Capture the cell that displays the provided text and extract its (X, Y) central coordinate. 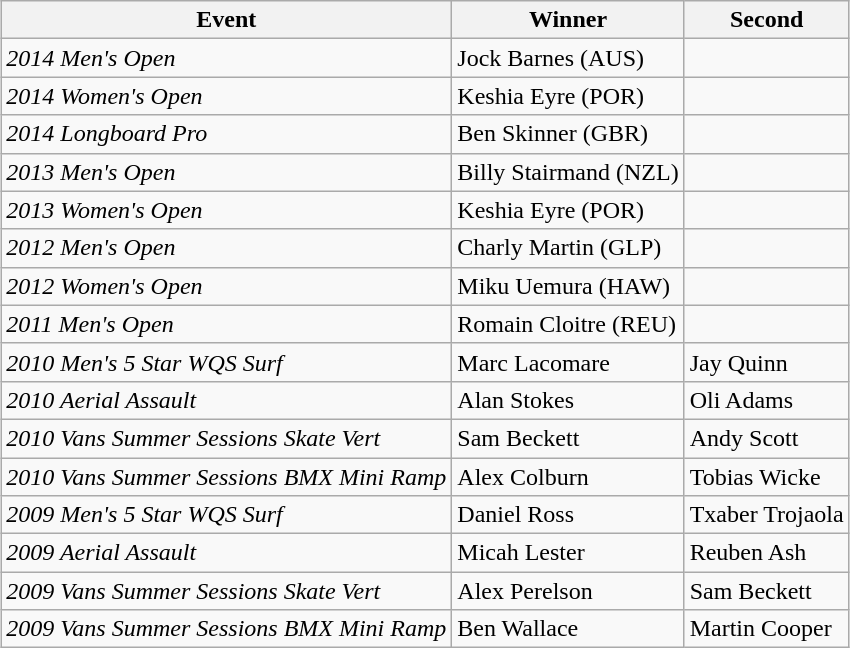
2010 Aerial Assault (226, 400)
Winner (568, 20)
Charly Martin (GLP) (568, 248)
Jock Barnes (AUS) (568, 58)
2014 Longboard Pro (226, 134)
Martin Cooper (766, 629)
Micah Lester (568, 553)
Event (226, 20)
Alan Stokes (568, 400)
2009 Men's 5 Star WQS Surf (226, 515)
2009 Vans Summer Sessions BMX Mini Ramp (226, 629)
Marc Lacomare (568, 362)
2009 Aerial Assault (226, 553)
Oli Adams (766, 400)
2012 Men's Open (226, 248)
2010 Vans Summer Sessions BMX Mini Ramp (226, 477)
Txaber Trojaola (766, 515)
Ben Skinner (GBR) (568, 134)
Ben Wallace (568, 629)
Tobias Wicke (766, 477)
Reuben Ash (766, 553)
2014 Men's Open (226, 58)
Daniel Ross (568, 515)
Alex Perelson (568, 591)
2011 Men's Open (226, 324)
2010 Men's 5 Star WQS Surf (226, 362)
2013 Women's Open (226, 210)
2010 Vans Summer Sessions Skate Vert (226, 438)
2014 Women's Open (226, 96)
2013 Men's Open (226, 172)
Second (766, 20)
Jay Quinn (766, 362)
Romain Cloitre (REU) (568, 324)
2012 Women's Open (226, 286)
2009 Vans Summer Sessions Skate Vert (226, 591)
Billy Stairmand (NZL) (568, 172)
Miku Uemura (HAW) (568, 286)
Andy Scott (766, 438)
Alex Colburn (568, 477)
